Output the [X, Y] coordinate of the center of the cell containing the given text.  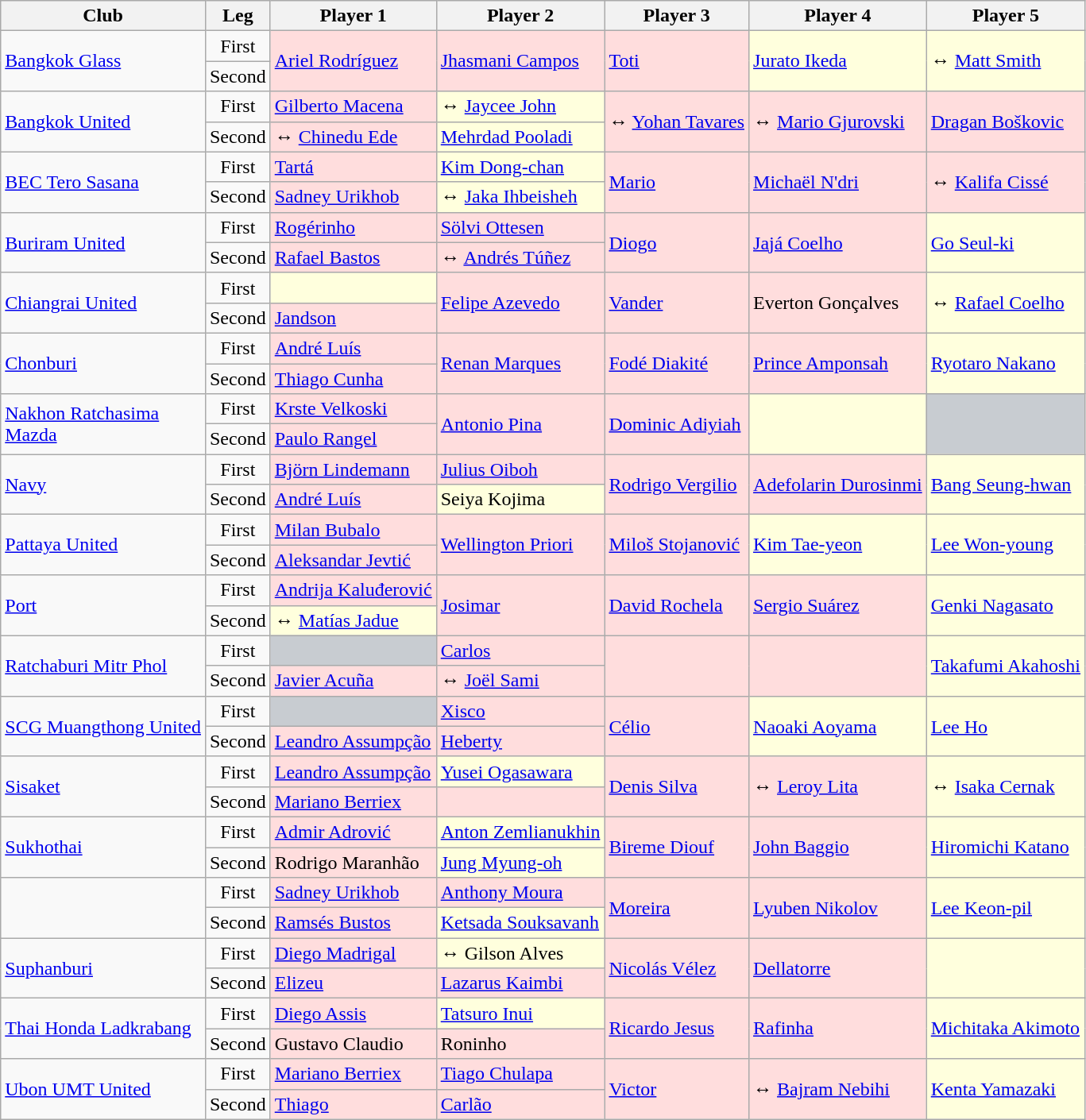
Denis Silva [677, 786]
Lee Won-young [1006, 545]
Thiago Cunha [353, 379]
Dellatorre [838, 968]
Adefolarin Durosinmi [838, 485]
Gilberto Macena [353, 106]
Renan Marques [520, 363]
Sukhothai [103, 847]
Jandson [353, 318]
Player 4 [838, 16]
Kim Dong-chan [520, 167]
Anton Zemlianukhin [520, 832]
Lyuben Nikolov [838, 908]
SCG Muangthong United [103, 726]
Jajá Coelho [838, 242]
Antonio Pina [520, 424]
Mehrdad Pooladi [520, 137]
Gustavo Claudio [353, 1044]
↔ Rafael Coelho [1006, 303]
Rogérinho [353, 227]
Josimar [520, 605]
Yusei Ogasawara [520, 771]
Go Seul-ki [1006, 242]
Heberty [520, 741]
Vander [677, 303]
Dominic Adiyiah [677, 424]
↔ Andrés Túñez [520, 257]
Mario [677, 182]
John Baggio [838, 847]
Björn Lindemann [353, 469]
Lazarus Kaimbi [520, 983]
Chonburi [103, 363]
↔ Kalifa Cissé [1006, 182]
Michitaka Akimoto [1006, 1029]
Sergio Suárez [838, 605]
Xisco [520, 711]
Rodrigo Maranhão [353, 862]
Prince Amponsah [838, 363]
↔ Chinedu Ede [353, 137]
Anthony Moura [520, 893]
Tatsuro Inui [520, 1014]
Bangkok Glass [103, 61]
Bangkok United [103, 122]
↔ Jaycee John [520, 106]
Chiangrai United [103, 303]
Roninho [520, 1044]
Carlão [520, 1104]
Michaël N'dri [838, 182]
Genki Nagasato [1006, 605]
↔ Matías Jadue [353, 620]
Ariel Rodríguez [353, 61]
Lee Ho [1006, 726]
Andrija Kaluđerović [353, 590]
Sölvi Ottesen [520, 227]
Port [103, 605]
Ubon UMT United [103, 1089]
Julius Oiboh [520, 469]
Ketsada Souksavanh [520, 923]
Jhasmani Campos [520, 61]
Nicolás Vélez [677, 968]
Player 5 [1006, 16]
↔ Isaka Cernak [1006, 786]
Rafael Bastos [353, 257]
Rafinha [838, 1029]
Admir Adrović [353, 832]
Lee Keon-pil [1006, 908]
Miloš Stojanović [677, 545]
Thai Honda Ladkrabang [103, 1029]
Célio [677, 726]
↔ Mario Gjurovski [838, 122]
Hiromichi Katano [1006, 847]
Player 2 [520, 16]
Suphanburi [103, 968]
↔ Matt Smith [1006, 61]
Javier Acuña [353, 681]
Kenta Yamazaki [1006, 1089]
Tiago Chulapa [520, 1074]
Player 3 [677, 16]
↔ Joël Sami [520, 681]
Bang Seung-hwan [1006, 485]
Jung Myung-oh [520, 862]
Nakhon RatchasimaMazda [103, 424]
Dragan Boškovic [1006, 122]
Felipe Azevedo [520, 303]
Jurato Ikeda [838, 61]
Ryotaro Nakano [1006, 363]
Player 1 [353, 16]
David Rochela [677, 605]
↔ Leroy Lita [838, 786]
Takafumi Akahoshi [1006, 666]
Toti [677, 61]
Club [103, 16]
Wellington Priori [520, 545]
Kim Tae-yeon [838, 545]
Pattaya United [103, 545]
Buriram United [103, 242]
Diego Madrigal [353, 953]
Paulo Rangel [353, 439]
Victor [677, 1089]
↔ Jaka Ihbeisheh [520, 197]
Thiago [353, 1104]
Diogo [677, 242]
Aleksandar Jevtić [353, 560]
Bireme Diouf [677, 847]
Ricardo Jesus [677, 1029]
BEC Tero Sasana [103, 182]
Sisaket [103, 786]
Naoaki Aoyama [838, 726]
↔ Gilson Alves [520, 953]
Elizeu [353, 983]
Rodrigo Vergilio [677, 485]
↔ Bajram Nebihi [838, 1089]
Fodé Diakité [677, 363]
Ratchaburi Mitr Phol [103, 666]
Krste Velkoski [353, 409]
Everton Gonçalves [838, 303]
Tartá [353, 167]
Milan Bubalo [353, 530]
Diego Assis [353, 1014]
Leg [238, 16]
Moreira [677, 908]
Navy [103, 485]
Seiya Kojima [520, 500]
Carlos [520, 651]
↔ Yohan Tavares [677, 122]
Ramsés Bustos [353, 923]
